Output the (X, Y) coordinate of the center of the cell containing the given text.  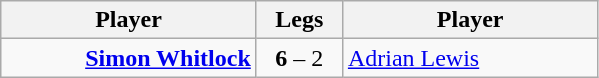
Legs (299, 20)
6 – 2 (299, 58)
Simon Whitlock (129, 58)
Adrian Lewis (470, 58)
